Output the [x, y] coordinate of the center of the cell containing the given text.  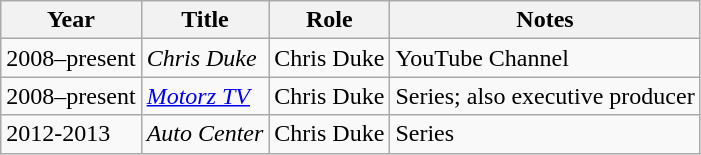
Series; also executive producer [545, 96]
Auto Center [205, 134]
Title [205, 20]
Series [545, 134]
Notes [545, 20]
2012-2013 [71, 134]
Motorz TV [205, 96]
YouTube Channel [545, 58]
Role [330, 20]
Year [71, 20]
